Provide the [x, y] coordinate of the cell's center where the given text is located.  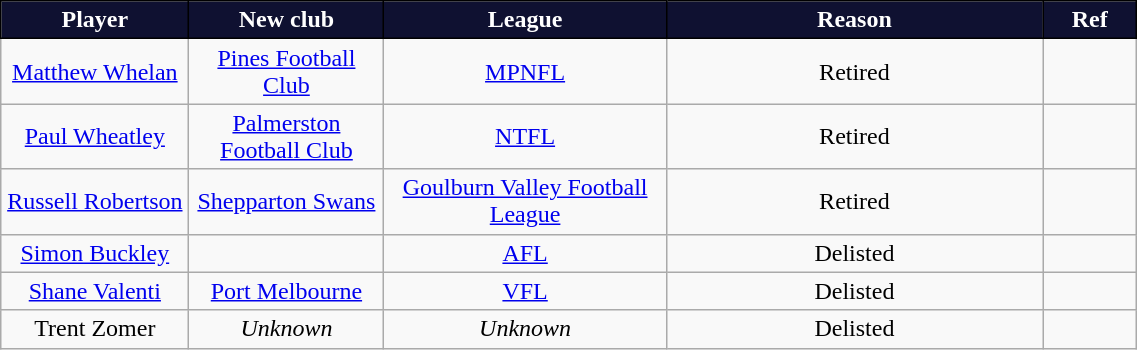
League [525, 20]
Player [95, 20]
MPNFL [525, 72]
VFL [525, 291]
Matthew Whelan [95, 72]
Shepparton Swans [286, 202]
AFL [525, 253]
Simon Buckley [95, 253]
Paul Wheatley [95, 136]
Goulburn Valley Football League [525, 202]
Ref [1090, 20]
Palmerston Football Club [286, 136]
Reason [854, 20]
Pines Football Club [286, 72]
NTFL [525, 136]
New club [286, 20]
Shane Valenti [95, 291]
Trent Zomer [95, 329]
Port Melbourne [286, 291]
Russell Robertson [95, 202]
